Return the (X, Y) coordinate for the center point of the cell that contains the specified text.  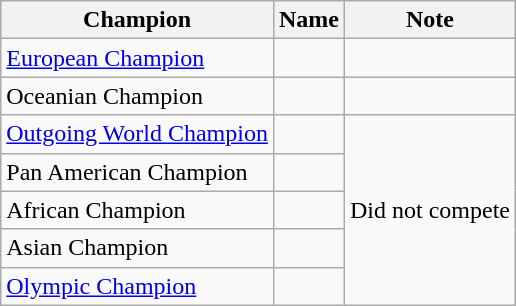
Note (430, 20)
Oceanian Champion (138, 96)
Pan American Champion (138, 172)
Name (308, 20)
Champion (138, 20)
Asian Champion (138, 248)
Outgoing World Champion (138, 134)
European Champion (138, 58)
African Champion (138, 210)
Did not compete (430, 210)
Olympic Champion (138, 286)
